For the text-containing cell, return its midpoint in [x, y] coordinate format. 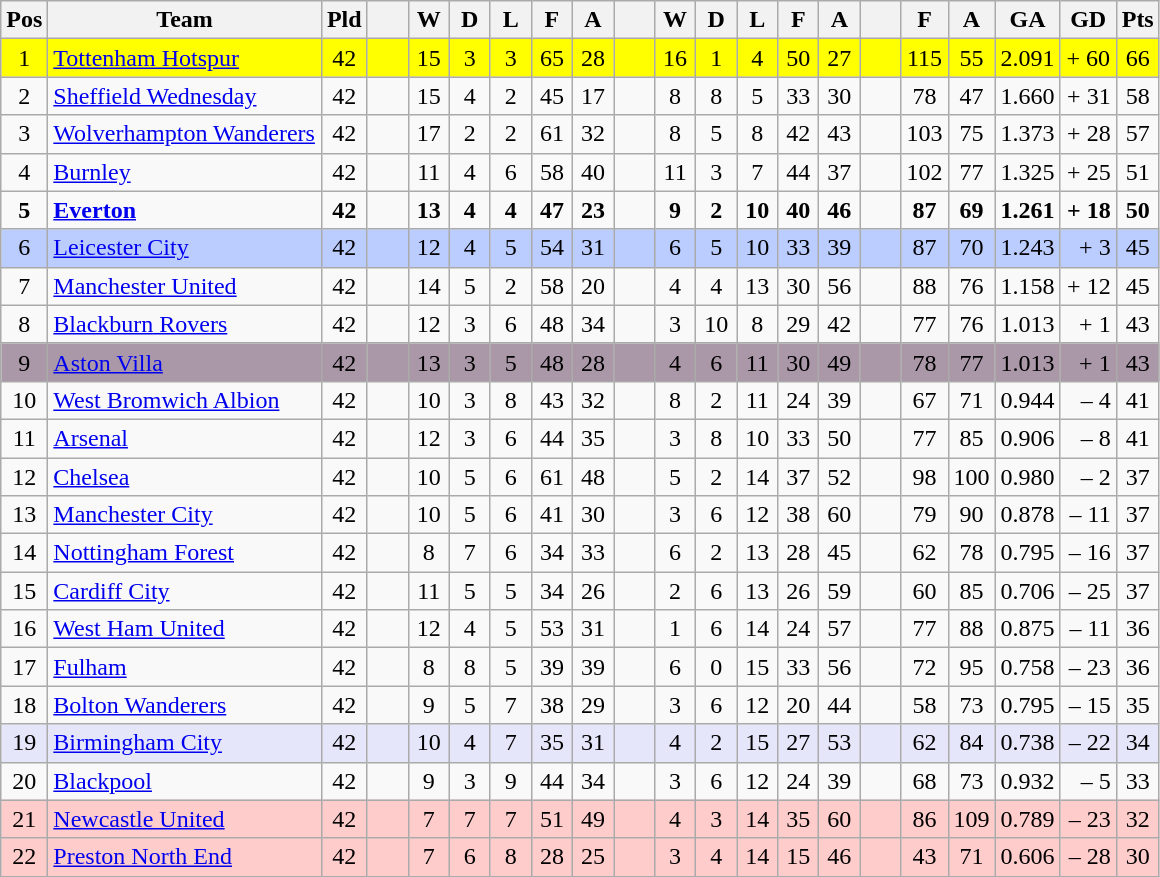
1.158 [1028, 286]
109 [972, 819]
+ 12 [1088, 286]
19 [24, 743]
79 [924, 515]
0.789 [1028, 819]
90 [972, 515]
Newcastle United [185, 819]
66 [1138, 58]
GD [1088, 20]
54 [552, 248]
– 16 [1088, 553]
+ 28 [1088, 134]
65 [552, 58]
Everton [185, 210]
72 [924, 667]
GA [1028, 20]
Blackburn Rovers [185, 324]
1.325 [1028, 172]
Manchester City [185, 515]
Cardiff City [185, 591]
0 [716, 667]
0.706 [1028, 591]
2.091 [1028, 58]
Manchester United [185, 286]
Nottingham Forest [185, 553]
103 [924, 134]
52 [840, 477]
+ 18 [1088, 210]
0.875 [1028, 629]
Bolton Wanderers [185, 705]
+ 31 [1088, 96]
Arsenal [185, 438]
22 [24, 857]
Pts [1138, 20]
Leicester City [185, 248]
Chelsea [185, 477]
84 [972, 743]
Pos [24, 20]
Team [185, 20]
Sheffield Wednesday [185, 96]
115 [924, 58]
+ 60 [1088, 58]
1.373 [1028, 134]
– 25 [1088, 591]
18 [24, 705]
55 [972, 58]
67 [924, 400]
0.906 [1028, 438]
– 15 [1088, 705]
69 [972, 210]
Tottenham Hotspur [185, 58]
102 [924, 172]
98 [924, 477]
Fulham [185, 667]
– 28 [1088, 857]
0.758 [1028, 667]
Birmingham City [185, 743]
86 [924, 819]
Aston Villa [185, 362]
Blackpool [185, 781]
100 [972, 477]
1.261 [1028, 210]
1.660 [1028, 96]
0.606 [1028, 857]
– 2 [1088, 477]
West Ham United [185, 629]
+ 25 [1088, 172]
0.980 [1028, 477]
23 [592, 210]
– 5 [1088, 781]
0.944 [1028, 400]
Burnley [185, 172]
– 22 [1088, 743]
59 [840, 591]
– 4 [1088, 400]
Preston North End [185, 857]
70 [972, 248]
0.932 [1028, 781]
25 [592, 857]
– 8 [1088, 438]
68 [924, 781]
Pld [344, 20]
0.738 [1028, 743]
1.243 [1028, 248]
0.878 [1028, 515]
21 [24, 819]
+ 3 [1088, 248]
West Bromwich Albion [185, 400]
Wolverhampton Wanderers [185, 134]
75 [972, 134]
95 [972, 667]
